For the text-containing cell, return its midpoint in (x, y) coordinate format. 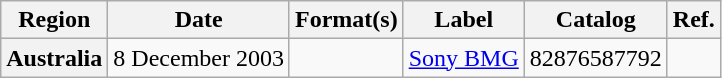
Region (54, 20)
8 December 2003 (199, 58)
82876587792 (596, 58)
Format(s) (346, 20)
Label (464, 20)
Catalog (596, 20)
Sony BMG (464, 58)
Australia (54, 58)
Ref. (694, 20)
Date (199, 20)
